From the cell containing the given text, extract its center point as [X, Y] coordinate. 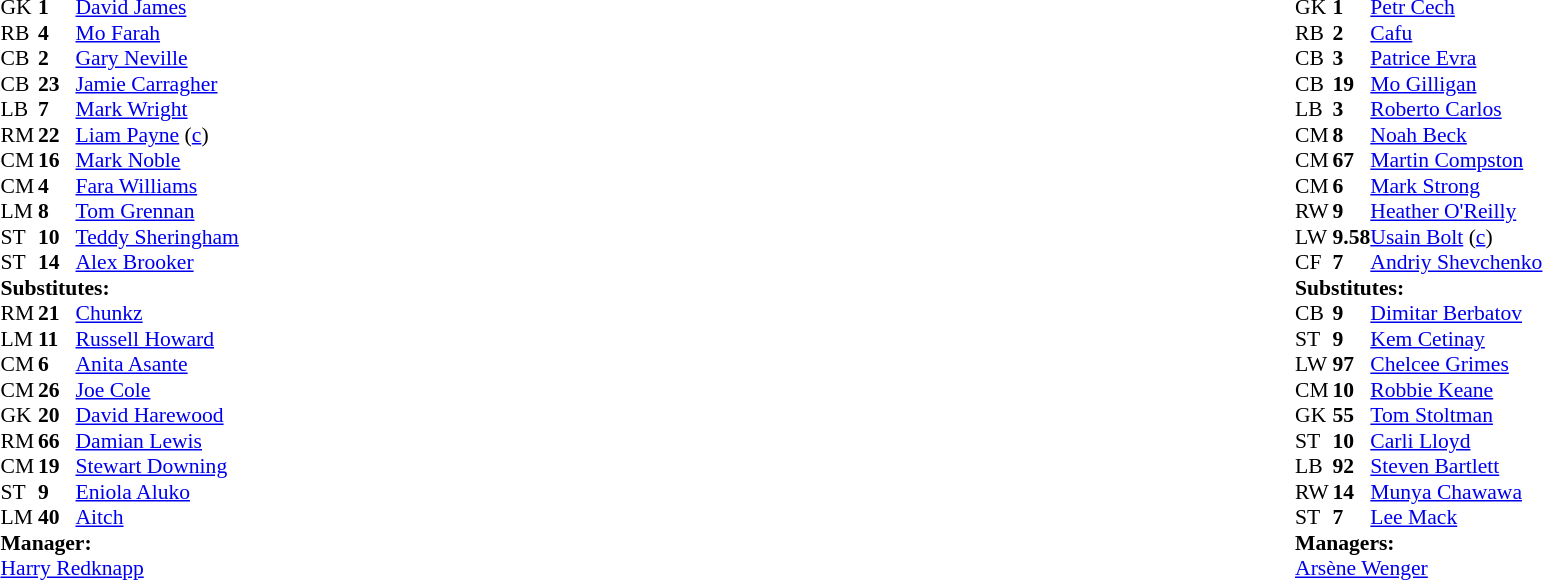
23 [57, 84]
Cafu [1456, 33]
20 [57, 415]
Manager: [119, 543]
Noah Beck [1456, 135]
Mark Wright [158, 109]
92 [1352, 467]
Anita Asante [158, 365]
55 [1352, 415]
Martin Compston [1456, 161]
Chelcee Grimes [1456, 365]
David Harewood [158, 415]
9.58 [1352, 237]
Robbie Keane [1456, 390]
Chunkz [158, 313]
11 [57, 339]
Lee Mack [1456, 517]
Gary Neville [158, 59]
66 [57, 441]
22 [57, 135]
Jamie Carragher [158, 84]
Tom Stoltman [1456, 415]
Carli Lloyd [1456, 441]
40 [57, 517]
Munya Chawawa [1456, 492]
67 [1352, 161]
Stewart Downing [158, 467]
Russell Howard [158, 339]
Mo Farah [158, 33]
97 [1352, 365]
Kem Cetinay [1456, 339]
Aitch [158, 517]
Mark Noble [158, 161]
Eniola Aluko [158, 492]
26 [57, 390]
Dimitar Berbatov [1456, 313]
Tom Grennan [158, 211]
Fara Williams [158, 186]
CF [1314, 263]
Heather O'Reilly [1456, 211]
16 [57, 161]
21 [57, 313]
Teddy Sheringham [158, 237]
Managers: [1418, 543]
Mo Gilligan [1456, 84]
Patrice Evra [1456, 59]
Joe Cole [158, 390]
Steven Bartlett [1456, 467]
Mark Strong [1456, 186]
Damian Lewis [158, 441]
Liam Payne (c) [158, 135]
Usain Bolt (c) [1456, 237]
Andriy Shevchenko [1456, 263]
Alex Brooker [158, 263]
Roberto Carlos [1456, 109]
